For the text-containing cell, return its midpoint in [X, Y] coordinate format. 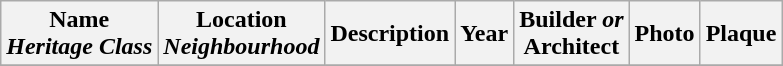
Year [484, 34]
Photo [664, 34]
Builder orArchitect [572, 34]
LocationNeighbourhood [242, 34]
Description [390, 34]
Plaque [741, 34]
NameHeritage Class [80, 34]
